Return the [X, Y] coordinate for the center point of the cell that contains the specified text.  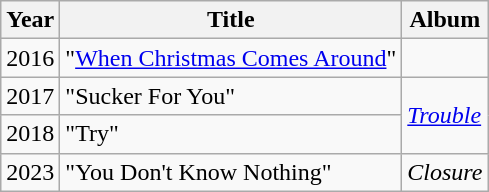
2016 [30, 58]
2023 [30, 172]
2017 [30, 96]
"Sucker For You" [231, 96]
"Try" [231, 134]
Album [445, 20]
2018 [30, 134]
"When Christmas Comes Around" [231, 58]
Trouble [445, 115]
Closure [445, 172]
Title [231, 20]
Year [30, 20]
"You Don't Know Nothing" [231, 172]
